Pinpoint the cell where the given text exists, returning its (X, Y) midpoint coordinate. 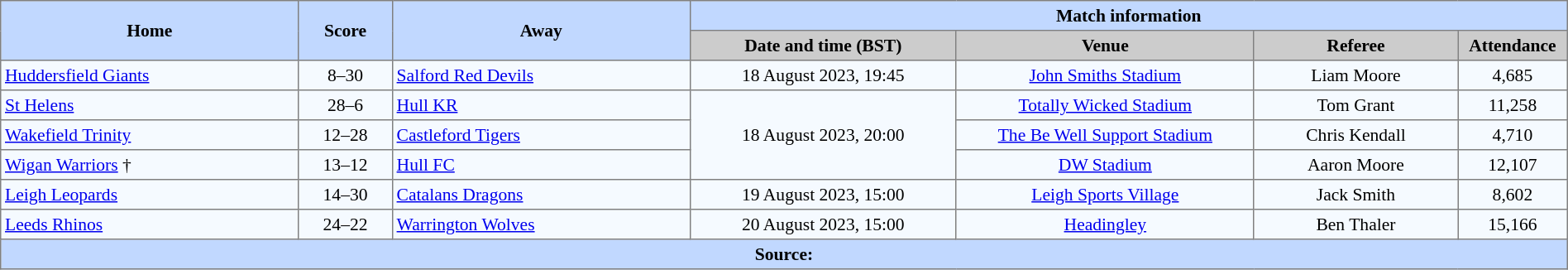
12–28 (346, 135)
Catalans Dragons (541, 195)
Headingley (1105, 224)
11,258 (1513, 105)
Jack Smith (1355, 195)
Chris Kendall (1355, 135)
Hull KR (541, 105)
Hull FC (541, 165)
Attendance (1513, 46)
Match information (1128, 16)
15,166 (1513, 224)
Wigan Warriors † (150, 165)
Totally Wicked Stadium (1105, 105)
Leigh Leopards (150, 195)
Score (346, 31)
Salford Red Devils (541, 75)
19 August 2023, 15:00 (823, 195)
4,685 (1513, 75)
DW Stadium (1105, 165)
Date and time (BST) (823, 46)
12,107 (1513, 165)
Leigh Sports Village (1105, 195)
28–6 (346, 105)
Warrington Wolves (541, 224)
John Smiths Stadium (1105, 75)
24–22 (346, 224)
20 August 2023, 15:00 (823, 224)
Wakefield Trinity (150, 135)
Leeds Rhinos (150, 224)
8,602 (1513, 195)
13–12 (346, 165)
14–30 (346, 195)
Away (541, 31)
Venue (1105, 46)
The Be Well Support Stadium (1105, 135)
18 August 2023, 19:45 (823, 75)
18 August 2023, 20:00 (823, 135)
Source: (784, 254)
St Helens (150, 105)
Castleford Tigers (541, 135)
Liam Moore (1355, 75)
Home (150, 31)
Referee (1355, 46)
Ben Thaler (1355, 224)
Aaron Moore (1355, 165)
8–30 (346, 75)
4,710 (1513, 135)
Huddersfield Giants (150, 75)
Tom Grant (1355, 105)
